Return [X, Y] of the center of cell containing provided text 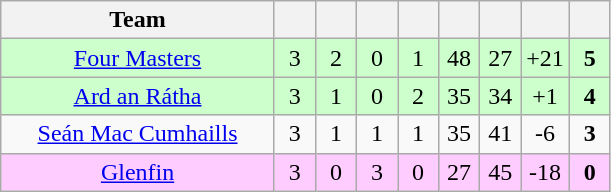
34 [500, 96]
-6 [546, 134]
5 [590, 58]
Four Masters [138, 58]
-18 [546, 172]
41 [500, 134]
Glenfin [138, 172]
4 [590, 96]
Team [138, 20]
Seán Mac Cumhaills [138, 134]
+21 [546, 58]
+1 [546, 96]
48 [460, 58]
Ard an Rátha [138, 96]
45 [500, 172]
